Pinpoint the cell where the given text exists, returning its [X, Y] midpoint coordinate. 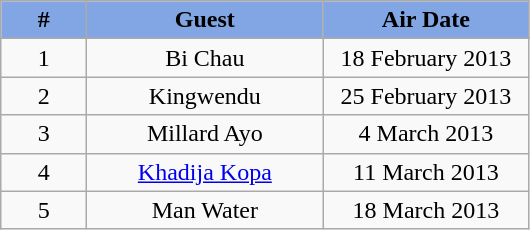
1 [44, 58]
18 March 2013 [426, 210]
Air Date [426, 20]
5 [44, 210]
18 February 2013 [426, 58]
Khadija Kopa [205, 172]
Bi Chau [205, 58]
11 March 2013 [426, 172]
4 March 2013 [426, 134]
Man Water [205, 210]
4 [44, 172]
3 [44, 134]
# [44, 20]
2 [44, 96]
Millard Ayo [205, 134]
Guest [205, 20]
25 February 2013 [426, 96]
Kingwendu [205, 96]
